Pinpoint the cell where the given text exists, returning its (X, Y) midpoint coordinate. 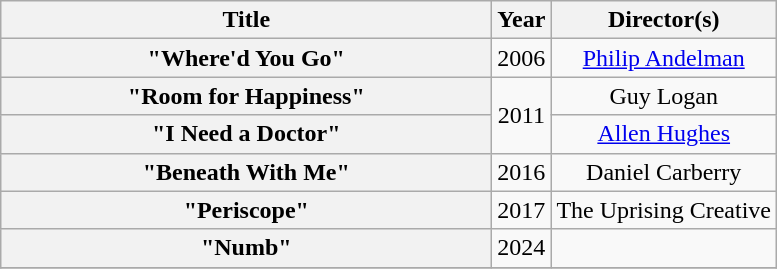
"Numb" (246, 248)
Guy Logan (664, 96)
Philip Andelman (664, 58)
"Beneath With Me" (246, 172)
Year (522, 20)
Allen Hughes (664, 134)
"I Need a Doctor" (246, 134)
Daniel Carberry (664, 172)
Title (246, 20)
"Periscope" (246, 210)
2024 (522, 248)
The Uprising Creative (664, 210)
"Where'd You Go" (246, 58)
Director(s) (664, 20)
2011 (522, 115)
2006 (522, 58)
2016 (522, 172)
"Room for Happiness" (246, 96)
2017 (522, 210)
